Identify which cell holds the provided text, then report its (x, y) central coordinate. 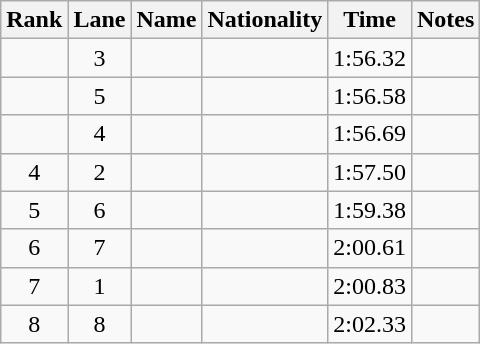
2:00.83 (370, 286)
1 (100, 286)
Notes (445, 20)
1:56.69 (370, 134)
Lane (100, 20)
Nationality (265, 20)
1:56.32 (370, 58)
Name (166, 20)
3 (100, 58)
Time (370, 20)
2:00.61 (370, 248)
Rank (34, 20)
1:59.38 (370, 210)
2 (100, 172)
1:56.58 (370, 96)
1:57.50 (370, 172)
2:02.33 (370, 324)
